Identify which cell holds the provided text, then report its (x, y) central coordinate. 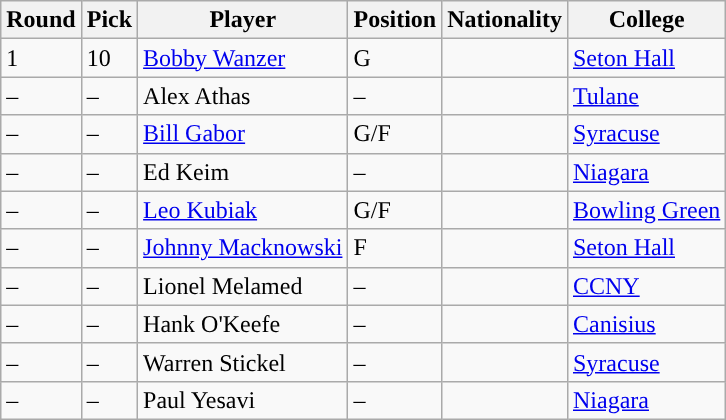
Round (41, 20)
Hank O'Keefe (243, 324)
Alex Athas (243, 96)
Warren Stickel (243, 362)
Tulane (646, 96)
Bowling Green (646, 210)
Lionel Melamed (243, 286)
Ed Keim (243, 172)
Paul Yesavi (243, 400)
G (395, 58)
Leo Kubiak (243, 210)
Johnny Macknowski (243, 248)
1 (41, 58)
Canisius (646, 324)
F (395, 248)
Pick (109, 20)
Bill Gabor (243, 134)
College (646, 20)
Player (243, 20)
Position (395, 20)
CCNY (646, 286)
Bobby Wanzer (243, 58)
Nationality (505, 20)
10 (109, 58)
